Return (x, y) of the center of cell containing provided text 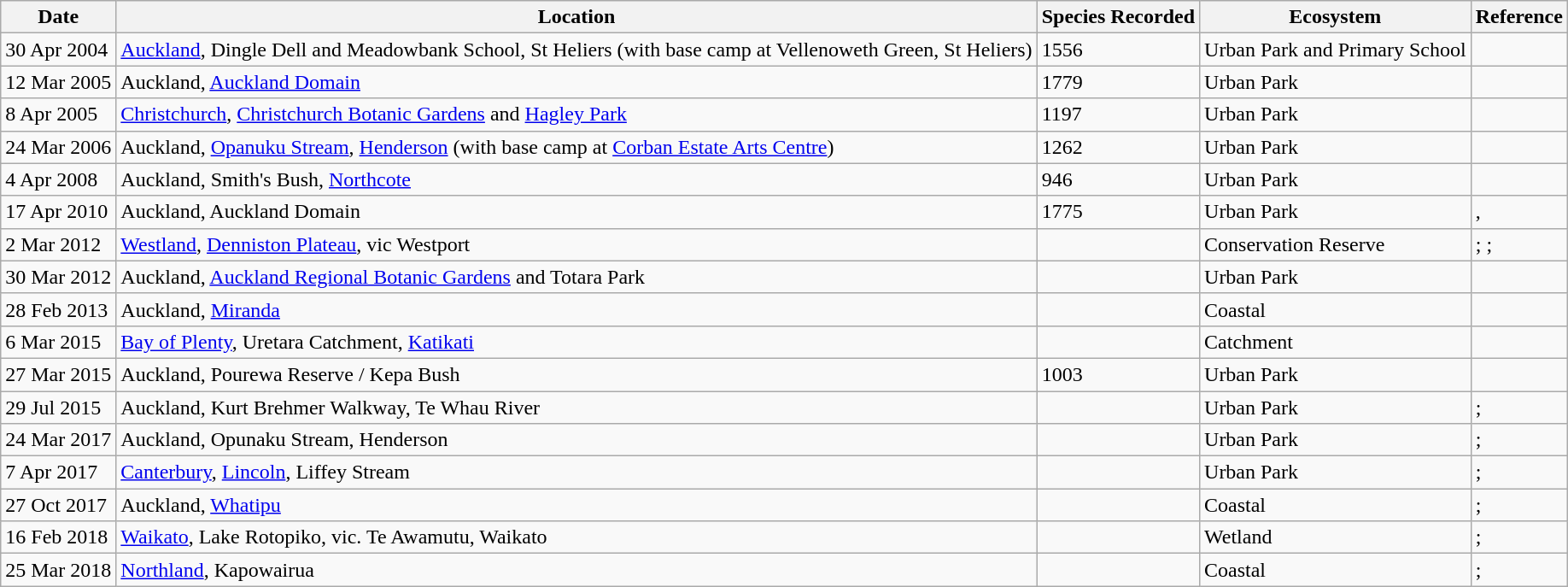
30 Apr 2004 (58, 50)
Auckland, Dingle Dell and Meadowbank School, St Heliers (with base camp at Vellenoweth Green, St Heliers) (576, 50)
Urban Park and Primary School (1336, 50)
Reference (1518, 17)
Auckland, Miranda (576, 309)
1197 (1118, 114)
Northland, Kapowairua (576, 570)
, (1518, 212)
1779 (1118, 82)
12 Mar 2005 (58, 82)
24 Mar 2006 (58, 147)
1003 (1118, 374)
Auckland, Pourewa Reserve / Kepa Bush (576, 374)
Wetland (1336, 537)
Ecosystem (1336, 17)
27 Oct 2017 (58, 505)
Auckland, Kurt Brehmer Walkway, Te Whau River (576, 408)
Date (58, 17)
1262 (1118, 147)
8 Apr 2005 (58, 114)
29 Jul 2015 (58, 408)
1556 (1118, 50)
Species Recorded (1118, 17)
Auckland, Whatipu (576, 505)
Location (576, 17)
17 Apr 2010 (58, 212)
Westland, Denniston Plateau, vic Westport (576, 244)
Auckland, Opunaku Stream, Henderson (576, 440)
16 Feb 2018 (58, 537)
2 Mar 2012 (58, 244)
Auckland, Smith's Bush, Northcote (576, 179)
; ; (1518, 244)
6 Mar 2015 (58, 342)
27 Mar 2015 (58, 374)
28 Feb 2013 (58, 309)
946 (1118, 179)
Auckland, Auckland Regional Botanic Gardens and Totara Park (576, 277)
25 Mar 2018 (58, 570)
Bay of Plenty, Uretara Catchment, Katikati (576, 342)
30 Mar 2012 (58, 277)
Conservation Reserve (1336, 244)
1775 (1118, 212)
7 Apr 2017 (58, 473)
Christchurch, Christchurch Botanic Gardens and Hagley Park (576, 114)
Catchment (1336, 342)
Auckland, Opanuku Stream, Henderson (with base camp at Corban Estate Arts Centre) (576, 147)
4 Apr 2008 (58, 179)
24 Mar 2017 (58, 440)
Canterbury, Lincoln, Liffey Stream (576, 473)
Waikato, Lake Rotopiko, vic. Te Awamutu, Waikato (576, 537)
